Provide the (x, y) coordinate of the cell's center where the given text is located.  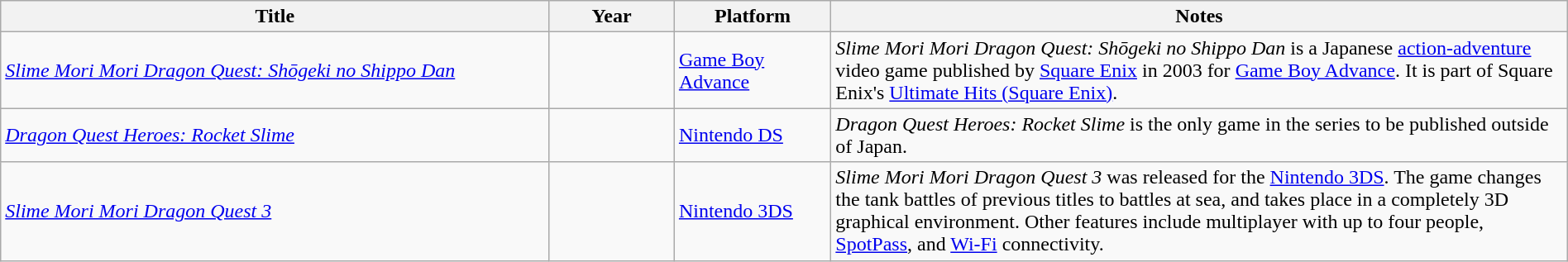
Platform (753, 17)
Slime Mori Mori Dragon Quest 3 (275, 212)
Game Boy Advance (753, 70)
Dragon Quest Heroes: Rocket Slime (275, 136)
Dragon Quest Heroes: Rocket Slime is the only game in the series to be published outside of Japan. (1199, 136)
Slime Mori Mori Dragon Quest: Shōgeki no Shippo Dan (275, 70)
Year (612, 17)
Notes (1199, 17)
Title (275, 17)
Nintendo 3DS (753, 212)
Nintendo DS (753, 136)
